Capture the cell that displays the provided text and extract its (X, Y) central coordinate. 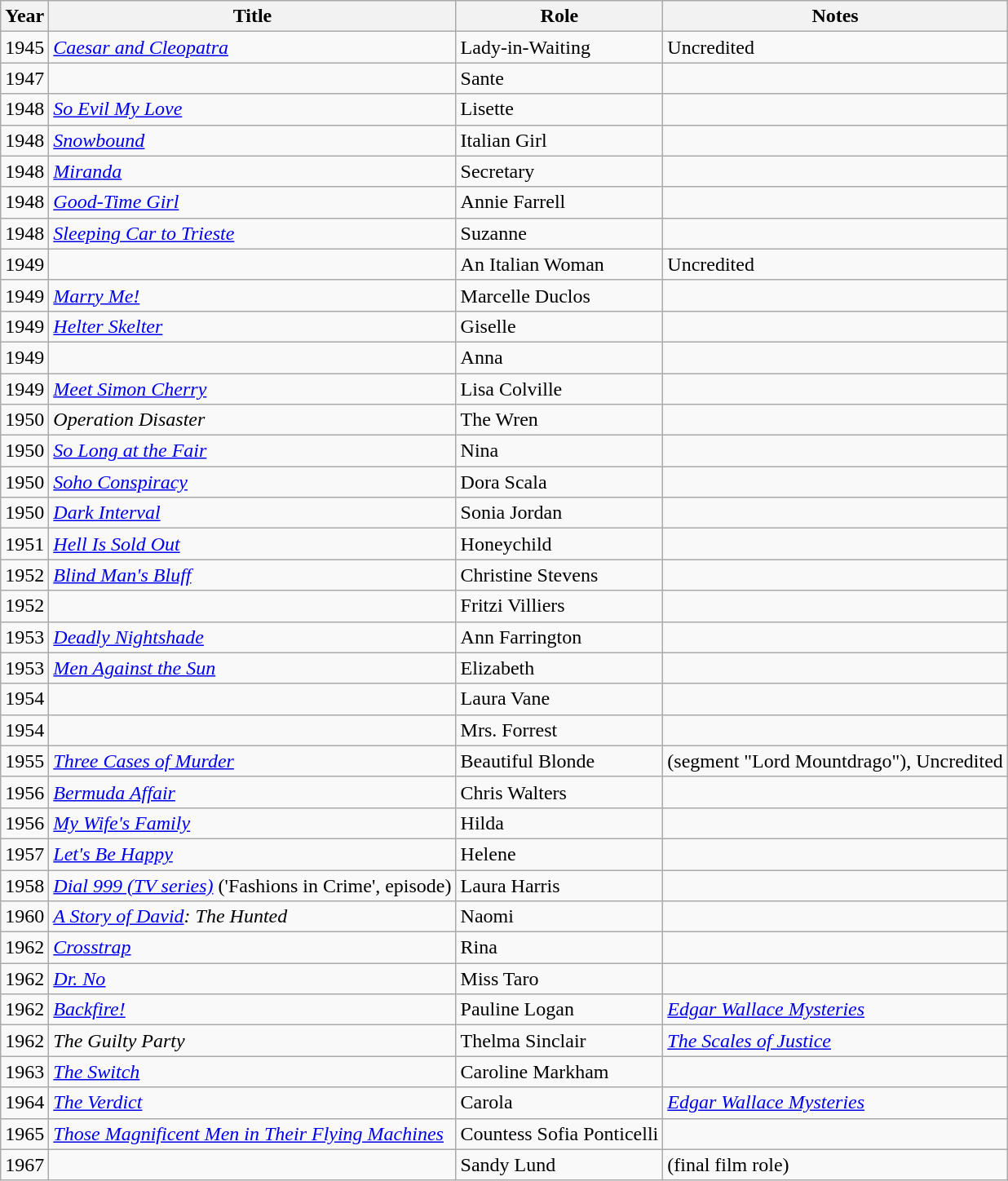
Blind Man's Bluff (253, 575)
Italian Girl (559, 140)
Role (559, 16)
Beautiful Blonde (559, 761)
Hell Is Sold Out (253, 544)
Caroline Markham (559, 1072)
So Long at the Fair (253, 451)
Lisette (559, 109)
Backfire! (253, 1010)
Anna (559, 357)
(segment "Lord Mountdrago"), Uncredited (835, 761)
Notes (835, 16)
Miranda (253, 171)
The Scales of Justice (835, 1041)
Helene (559, 854)
1955 (24, 761)
A Story of David: The Hunted (253, 917)
Meet Simon Cherry (253, 389)
The Switch (253, 1072)
Countess Sofia Ponticelli (559, 1134)
1960 (24, 917)
Sante (559, 78)
Dr. No (253, 979)
Bermuda Affair (253, 792)
Deadly Nightshade (253, 637)
Marcelle Duclos (559, 295)
Miss Taro (559, 979)
Mrs. Forrest (559, 730)
Nina (559, 451)
Lady-in-Waiting (559, 47)
Giselle (559, 326)
Year (24, 16)
1964 (24, 1103)
Those Magnificent Men in Their Flying Machines (253, 1134)
Laura Vane (559, 699)
The Verdict (253, 1103)
Naomi (559, 917)
Dial 999 (TV series) ('Fashions in Crime', episode) (253, 885)
Marry Me! (253, 295)
An Italian Woman (559, 264)
Annie Farrell (559, 202)
Lisa Colville (559, 389)
1967 (24, 1165)
Crosstrap (253, 948)
Sonia Jordan (559, 513)
1958 (24, 885)
Hilda (559, 823)
Soho Conspiracy (253, 482)
Pauline Logan (559, 1010)
Dark Interval (253, 513)
Secretary (559, 171)
Carola (559, 1103)
Chris Walters (559, 792)
The Guilty Party (253, 1041)
Snowbound (253, 140)
Fritzi Villiers (559, 606)
1957 (24, 854)
Thelma Sinclair (559, 1041)
Ann Farrington (559, 637)
Three Cases of Murder (253, 761)
1965 (24, 1134)
Operation Disaster (253, 420)
Good-Time Girl (253, 202)
1945 (24, 47)
Sandy Lund (559, 1165)
The Wren (559, 420)
Rina (559, 948)
Men Against the Sun (253, 668)
Title (253, 16)
Caesar and Cleopatra (253, 47)
So Evil My Love (253, 109)
(final film role) (835, 1165)
1963 (24, 1072)
1951 (24, 544)
Elizabeth (559, 668)
Laura Harris (559, 885)
Dora Scala (559, 482)
1947 (24, 78)
Sleeping Car to Trieste (253, 233)
My Wife's Family (253, 823)
Let's Be Happy (253, 854)
Suzanne (559, 233)
Honeychild (559, 544)
Helter Skelter (253, 326)
Christine Stevens (559, 575)
